From the cell containing the given text, extract its center point as [X, Y] coordinate. 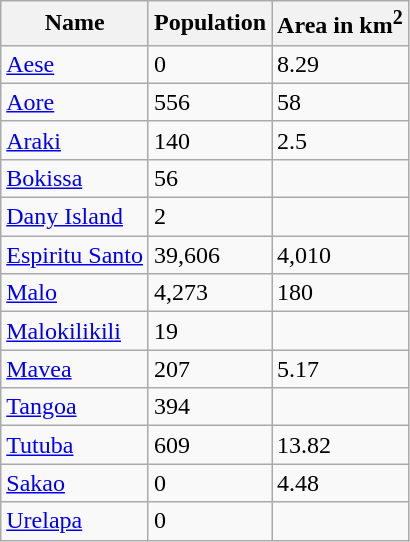
Aore [75, 102]
Population [210, 24]
Sakao [75, 483]
2 [210, 217]
Tutuba [75, 445]
Araki [75, 140]
Tangoa [75, 407]
Malokilikili [75, 331]
13.82 [340, 445]
207 [210, 369]
Urelapa [75, 521]
56 [210, 178]
19 [210, 331]
2.5 [340, 140]
4,010 [340, 255]
5.17 [340, 369]
Bokissa [75, 178]
Dany Island [75, 217]
8.29 [340, 64]
39,606 [210, 255]
Espiritu Santo [75, 255]
609 [210, 445]
Aese [75, 64]
Name [75, 24]
58 [340, 102]
394 [210, 407]
4.48 [340, 483]
4,273 [210, 293]
556 [210, 102]
180 [340, 293]
Malo [75, 293]
Area in km2 [340, 24]
Mavea [75, 369]
140 [210, 140]
